Search for the cell housing the specified text and yield its [x, y] center coordinate. 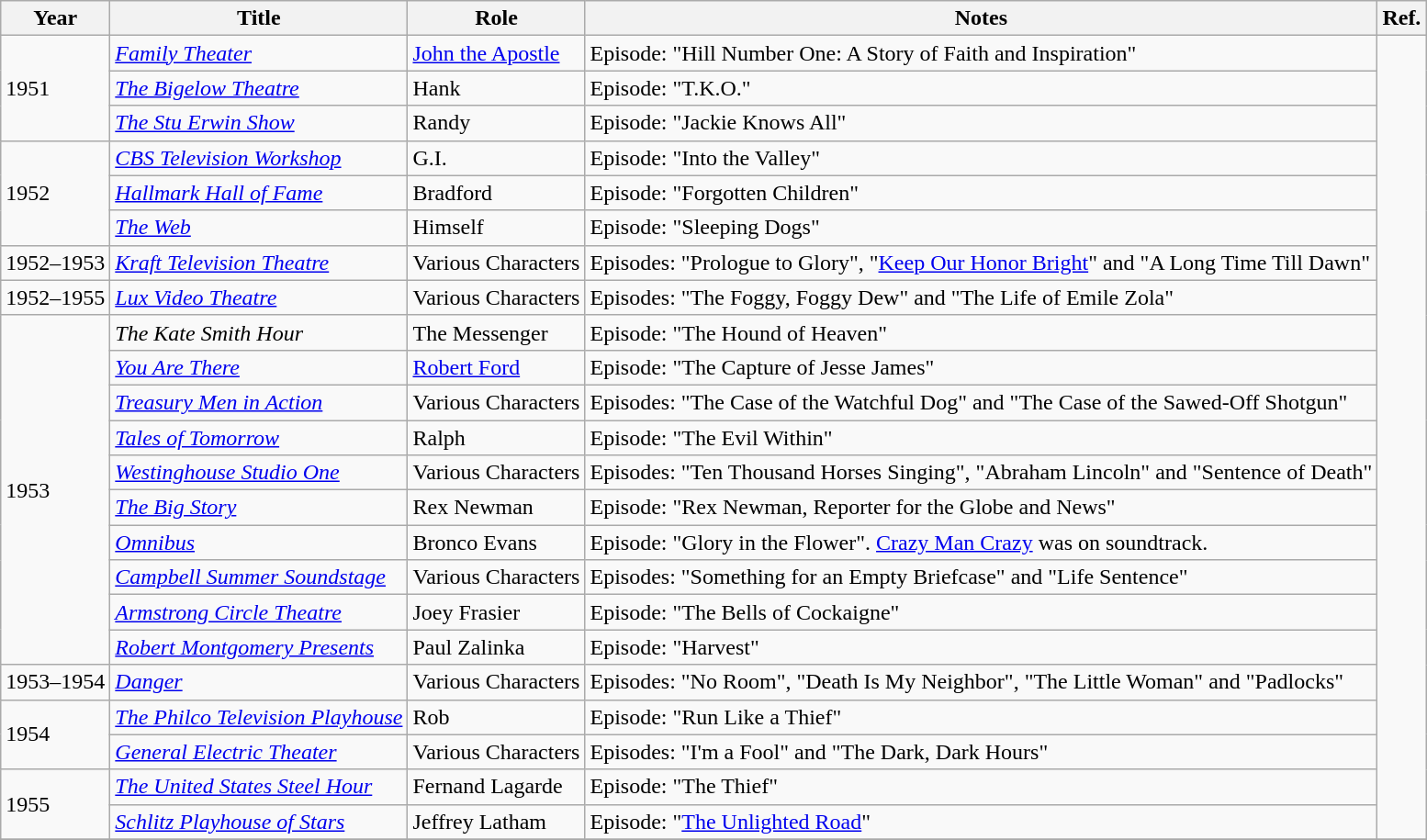
The Kate Smith Hour [259, 332]
Episodes: "Something for an Empty Briefcase" and "Life Sentence" [981, 577]
The Web [259, 228]
The Stu Erwin Show [259, 123]
Westinghouse Studio One [259, 473]
Episode: "Harvest" [981, 647]
Himself [496, 228]
Episode: "Hill Number One: A Story of Faith and Inspiration" [981, 53]
Episode: "The Bells of Cockaigne" [981, 612]
Year [55, 18]
1952–1955 [55, 297]
Hank [496, 88]
The United States Steel Hour [259, 787]
Episode: "The Evil Within" [981, 438]
1952–1953 [55, 263]
Fernand Lagarde [496, 787]
The Philco Television Playhouse [259, 717]
Schlitz Playhouse of Stars [259, 822]
Campbell Summer Soundstage [259, 577]
1953 [55, 490]
Episode: "The Capture of Jesse James" [981, 367]
The Bigelow Theatre [259, 88]
1952 [55, 193]
Notes [981, 18]
Tales of Tomorrow [259, 438]
Treasury Men in Action [259, 402]
Paul Zalinka [496, 647]
Episode: "Glory in the Flower". Crazy Man Crazy was on soundtrack. [981, 543]
G.I. [496, 158]
Robert Ford [496, 367]
Episode: "Jackie Knows All" [981, 123]
Randy [496, 123]
The Messenger [496, 332]
Omnibus [259, 543]
Ralph [496, 438]
Family Theater [259, 53]
Bradford [496, 193]
Episodes: "Ten Thousand Horses Singing", "Abraham Lincoln" and "Sentence of Death" [981, 473]
Episode: "T.K.O." [981, 88]
Episodes: "Prologue to Glory", "Keep Our Honor Bright" and "A Long Time Till Dawn" [981, 263]
Joey Frasier [496, 612]
1953–1954 [55, 682]
John the Apostle [496, 53]
Lux Video Theatre [259, 297]
Role [496, 18]
Episodes: "No Room", "Death Is My Neighbor", "The Little Woman" and "Padlocks" [981, 682]
Title [259, 18]
Episodes: "I'm a Fool" and "The Dark, Dark Hours" [981, 752]
Ref. [1401, 18]
Episode: "Run Like a Thief" [981, 717]
Rob [496, 717]
Episodes: "The Foggy, Foggy Dew" and "The Life of Emile Zola" [981, 297]
General Electric Theater [259, 752]
Rex Newman [496, 508]
Kraft Television Theatre [259, 263]
The Big Story [259, 508]
Episode: "Forgotten Children" [981, 193]
Episode: "The Hound of Heaven" [981, 332]
Episode: "The Unlighted Road" [981, 822]
Robert Montgomery Presents [259, 647]
Episode: "Into the Valley" [981, 158]
1954 [55, 734]
You Are There [259, 367]
Jeffrey Latham [496, 822]
1955 [55, 804]
Hallmark Hall of Fame [259, 193]
1951 [55, 88]
Bronco Evans [496, 543]
Armstrong Circle Theatre [259, 612]
Episode: "Rex Newman, Reporter for the Globe and News" [981, 508]
CBS Television Workshop [259, 158]
Episodes: "The Case of the Watchful Dog" and "The Case of the Sawed-Off Shotgun" [981, 402]
Danger [259, 682]
Episode: "Sleeping Dogs" [981, 228]
Episode: "The Thief" [981, 787]
